Provide the (X, Y) coordinate of the cell's center where the given text is located.  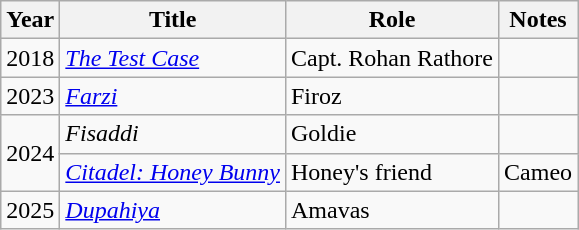
Title (173, 20)
The Test Case (173, 58)
2018 (30, 58)
Farzi (173, 96)
Honey's friend (392, 172)
Firoz (392, 96)
Cameo (538, 172)
Dupahiya (173, 210)
Fisaddi (173, 134)
Amavas (392, 210)
2024 (30, 153)
Capt. Rohan Rathore (392, 58)
Notes (538, 20)
Goldie (392, 134)
Citadel: Honey Bunny (173, 172)
2023 (30, 96)
2025 (30, 210)
Role (392, 20)
Year (30, 20)
